Search for the cell housing the specified text and yield its (x, y) center coordinate. 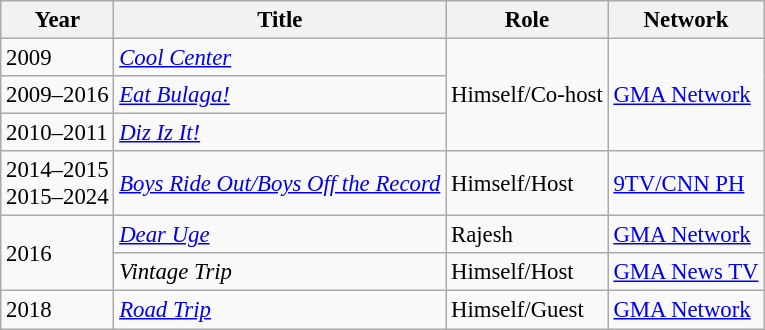
Himself/Guest (527, 310)
Himself/Co-host (527, 96)
Cool Center (280, 58)
Dear Uge (280, 235)
Title (280, 20)
Network (686, 20)
2016 (58, 254)
Role (527, 20)
2009–2016 (58, 95)
2010–2011 (58, 133)
Road Trip (280, 310)
2009 (58, 58)
Boys Ride Out/Boys Off the Record (280, 184)
Diz Iz It! (280, 133)
GMA News TV (686, 273)
Rajesh (527, 235)
2014–2015 2015–2024 (58, 184)
9TV/CNN PH (686, 184)
Year (58, 20)
Vintage Trip (280, 273)
2018 (58, 310)
Eat Bulaga! (280, 95)
